Identify which cell holds the provided text, then report its [x, y] central coordinate. 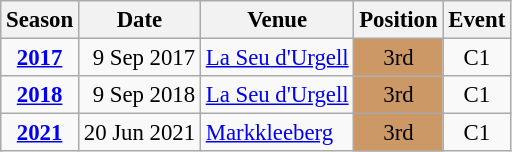
Event [477, 20]
Venue [276, 20]
9 Sep 2018 [139, 95]
Position [398, 20]
Date [139, 20]
20 Jun 2021 [139, 133]
9 Sep 2017 [139, 58]
2021 [40, 133]
Markkleeberg [276, 133]
2018 [40, 95]
Season [40, 20]
2017 [40, 58]
